Search for the cell housing the specified text and yield its (x, y) center coordinate. 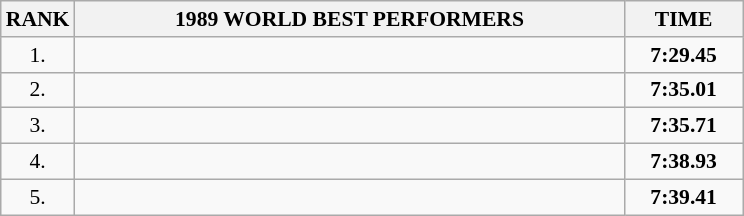
7:35.71 (684, 126)
1. (38, 55)
2. (38, 90)
3. (38, 126)
7:35.01 (684, 90)
5. (38, 197)
4. (38, 162)
RANK (38, 19)
7:29.45 (684, 55)
TIME (684, 19)
7:38.93 (684, 162)
7:39.41 (684, 197)
1989 WORLD BEST PERFORMERS (349, 19)
